Output the (X, Y) coordinate of the center of the cell containing the given text.  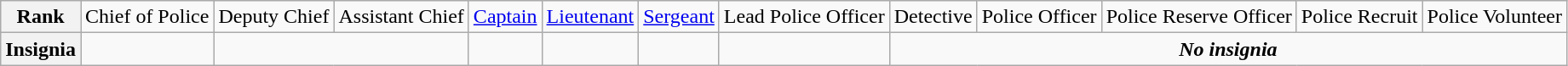
Police Recruit (1359, 17)
Police Officer (1039, 17)
Captain (505, 17)
No insignia (1228, 49)
Insignia (41, 49)
Rank (41, 17)
Lead Police Officer (804, 17)
Sergeant (680, 17)
Assistant Chief (401, 17)
Deputy Chief (274, 17)
Police Volunteer (1495, 17)
Lieutenant (590, 17)
Detective (933, 17)
Police Reserve Officer (1199, 17)
Chief of Police (147, 17)
